Search for the cell housing the specified text and yield its [x, y] center coordinate. 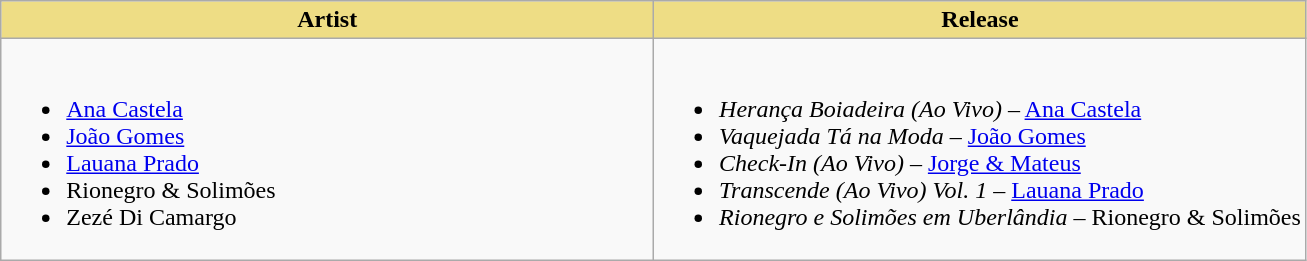
Ana CastelaJoão GomesLauana PradoRionegro & SolimõesZezé Di Camargo [328, 150]
Release [980, 20]
Artist [328, 20]
